Output the [X, Y] coordinate of the center of the cell containing the given text.  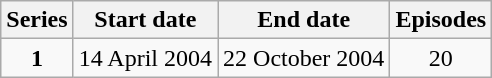
14 April 2004 [145, 58]
Start date [145, 20]
20 [441, 58]
Series [37, 20]
22 October 2004 [304, 58]
End date [304, 20]
Episodes [441, 20]
1 [37, 58]
